Scan for the cell matching the given text and deliver its [x, y] coordinate at center. 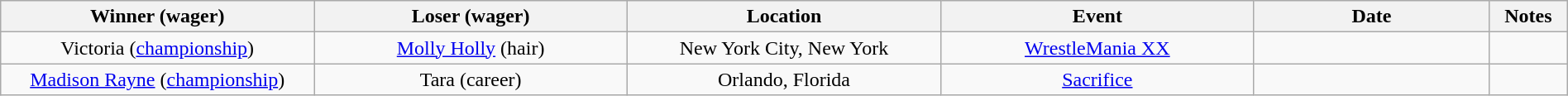
Tara (career) [471, 79]
Location [784, 17]
New York City, New York [784, 48]
Notes [1528, 17]
Molly Holly (hair) [471, 48]
Victoria (championship) [157, 48]
Loser (wager) [471, 17]
WrestleMania XX [1097, 48]
Orlando, Florida [784, 79]
Event [1097, 17]
Sacrifice [1097, 79]
Madison Rayne (championship) [157, 79]
Date [1371, 17]
Winner (wager) [157, 17]
